Extract the [x, y] coordinate from the center of the cell holding the provided text.  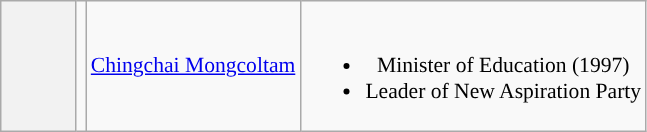
Chingchai Mongcoltam [194, 66]
Minister of Education (1997)Leader of New Aspiration Party [473, 66]
